Output the (x, y) coordinate of the center of the cell containing the given text.  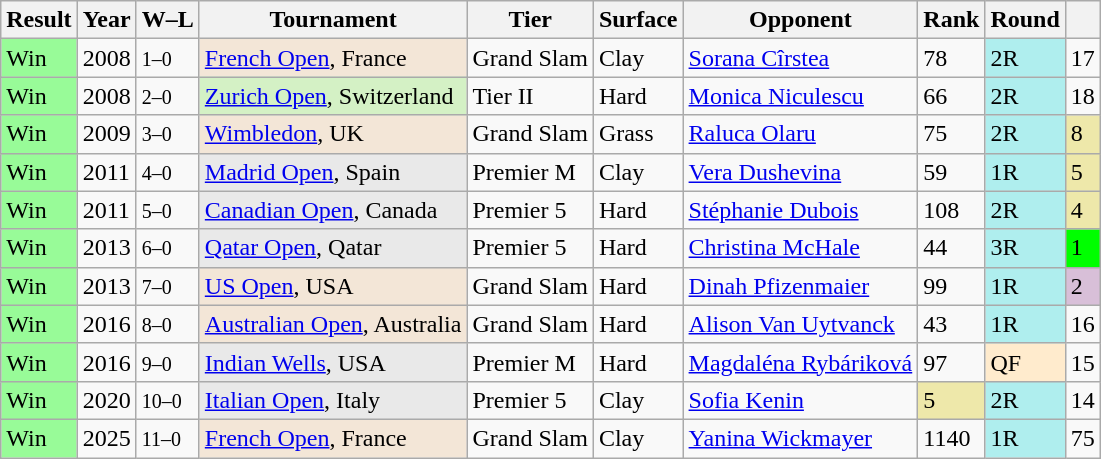
Sofia Kenin (800, 400)
11–0 (168, 438)
2020 (106, 400)
3R (1025, 248)
2 (1082, 286)
66 (952, 96)
Stéphanie Dubois (800, 210)
Canadian Open, Canada (333, 210)
Vera Dushevina (800, 172)
14 (1082, 400)
Surface (638, 20)
5–0 (168, 210)
15 (1082, 362)
8–0 (168, 324)
Result (39, 20)
Zurich Open, Switzerland (333, 96)
2025 (106, 438)
7–0 (168, 286)
Christina McHale (800, 248)
Tier II (530, 96)
Tournament (333, 20)
1140 (952, 438)
Sorana Cîrstea (800, 58)
108 (952, 210)
59 (952, 172)
Madrid Open, Spain (333, 172)
Dinah Pfizenmaier (800, 286)
Yanina Wickmayer (800, 438)
2009 (106, 134)
Raluca Olaru (800, 134)
Wimbledon, UK (333, 134)
4–0 (168, 172)
18 (1082, 96)
Indian Wells, USA (333, 362)
Round (1025, 20)
1 (1082, 248)
QF (1025, 362)
Qatar Open, Qatar (333, 248)
Tier (530, 20)
8 (1082, 134)
16 (1082, 324)
3–0 (168, 134)
9–0 (168, 362)
43 (952, 324)
Opponent (800, 20)
4 (1082, 210)
W–L (168, 20)
10–0 (168, 400)
Grass (638, 134)
Australian Open, Australia (333, 324)
17 (1082, 58)
Alison Van Uytvanck (800, 324)
97 (952, 362)
44 (952, 248)
Rank (952, 20)
Magdaléna Rybáriková (800, 362)
US Open, USA (333, 286)
Monica Niculescu (800, 96)
78 (952, 58)
99 (952, 286)
Year (106, 20)
1–0 (168, 58)
6–0 (168, 248)
Italian Open, Italy (333, 400)
2–0 (168, 96)
